From the cell containing the given text, extract its center point as (X, Y) coordinate. 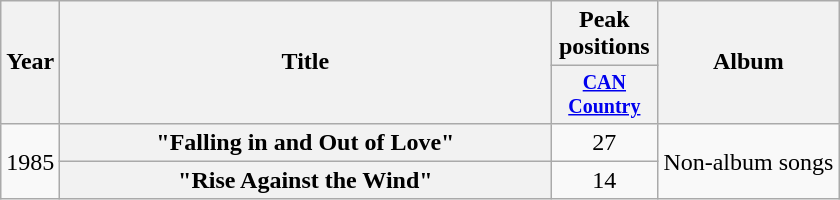
14 (604, 180)
Non-album songs (748, 161)
Title (306, 62)
"Falling in and Out of Love" (306, 142)
CAN Country (604, 94)
Year (30, 62)
Peak positions (604, 34)
27 (604, 142)
"Rise Against the Wind" (306, 180)
Album (748, 62)
1985 (30, 161)
